For the text-containing cell, return its midpoint in (x, y) coordinate format. 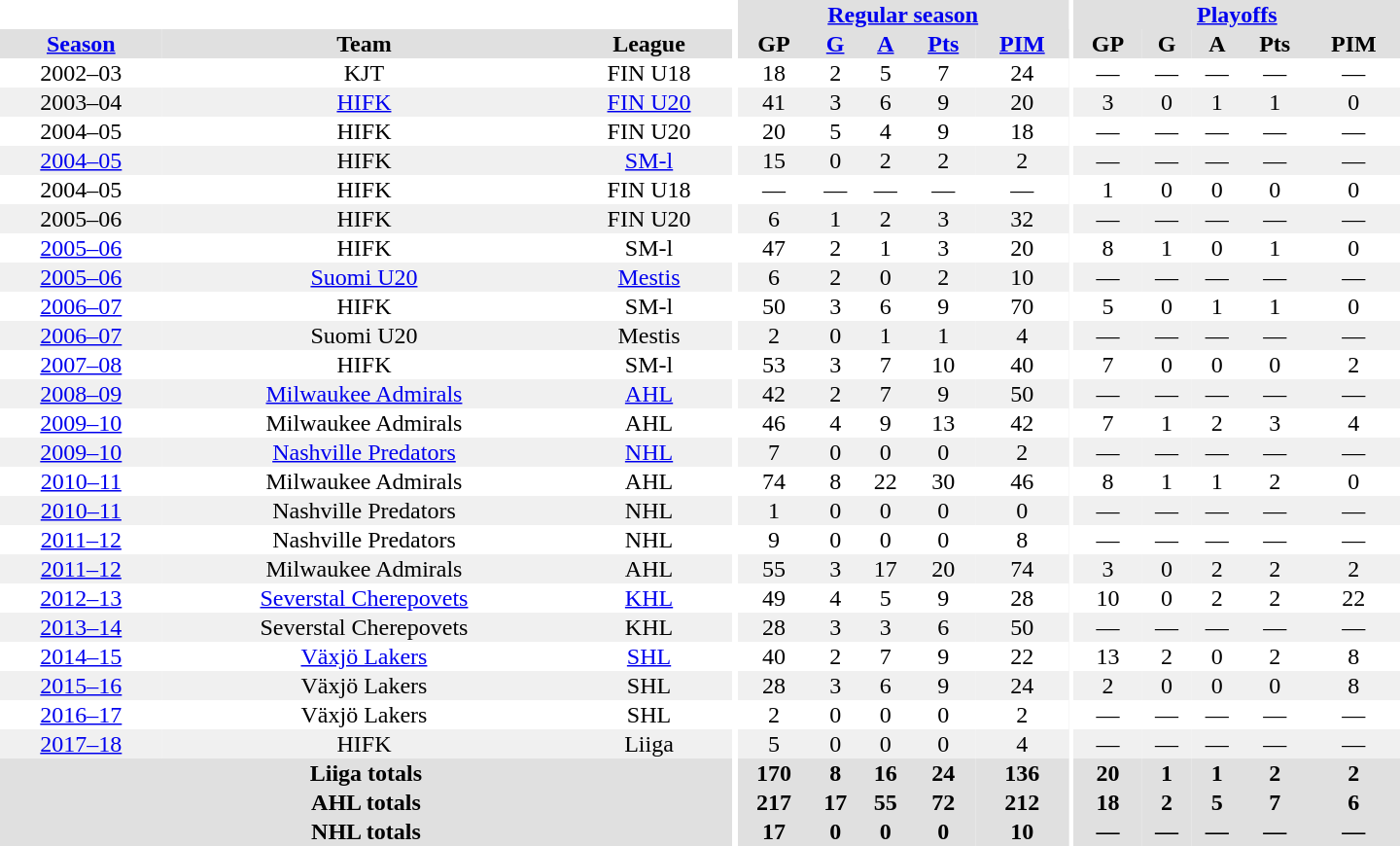
League (649, 44)
2013–14 (82, 627)
72 (943, 802)
2012–13 (82, 598)
136 (1023, 773)
Liiga totals (366, 773)
Season (82, 44)
2002–03 (82, 73)
Team (365, 44)
41 (774, 102)
2016–17 (82, 715)
47 (774, 248)
212 (1023, 802)
Liiga (649, 744)
32 (1023, 219)
15 (774, 160)
217 (774, 802)
170 (774, 773)
70 (1023, 306)
53 (774, 365)
30 (943, 481)
NHL totals (366, 831)
2003–04 (82, 102)
16 (886, 773)
2017–18 (82, 744)
Regular season (903, 15)
AHL totals (366, 802)
2007–08 (82, 365)
Playoffs (1237, 15)
2008–09 (82, 394)
49 (774, 598)
2015–16 (82, 686)
2014–15 (82, 656)
KJT (365, 73)
